Detect which cell encompasses the target text, then output its (X, Y) center coordinate. 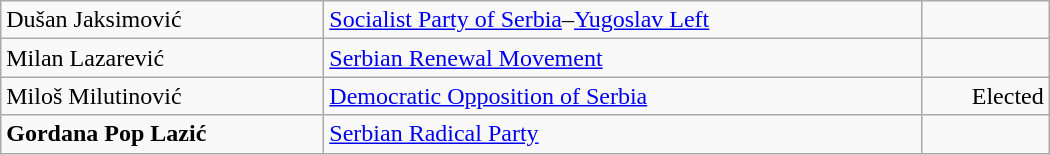
Socialist Party of Serbia–Yugoslav Left (623, 20)
Gordana Pop Lazić (162, 134)
Democratic Opposition of Serbia (623, 96)
Elected (986, 96)
Serbian Renewal Movement (623, 58)
Serbian Radical Party (623, 134)
Milan Lazarević (162, 58)
Miloš Milutinović (162, 96)
Dušan Jaksimović (162, 20)
